Return (X, Y) of the center of cell containing provided text 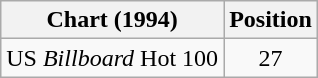
27 (271, 58)
Position (271, 20)
US Billboard Hot 100 (112, 58)
Chart (1994) (112, 20)
